Return (X, Y) of the center of cell containing provided text 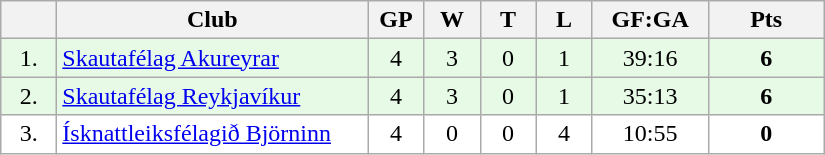
GP (396, 20)
T (508, 20)
10:55 (650, 134)
Club (212, 20)
L (564, 20)
2. (29, 96)
1. (29, 58)
Skautafélag Reykjavíkur (212, 96)
Skautafélag Akureyrar (212, 58)
W (452, 20)
3. (29, 134)
39:16 (650, 58)
Pts (766, 20)
35:13 (650, 96)
GF:GA (650, 20)
Ísknattleiksfélagið Björninn (212, 134)
